Determine the (x, y) coordinate at the center of the cell enclosing the given text.  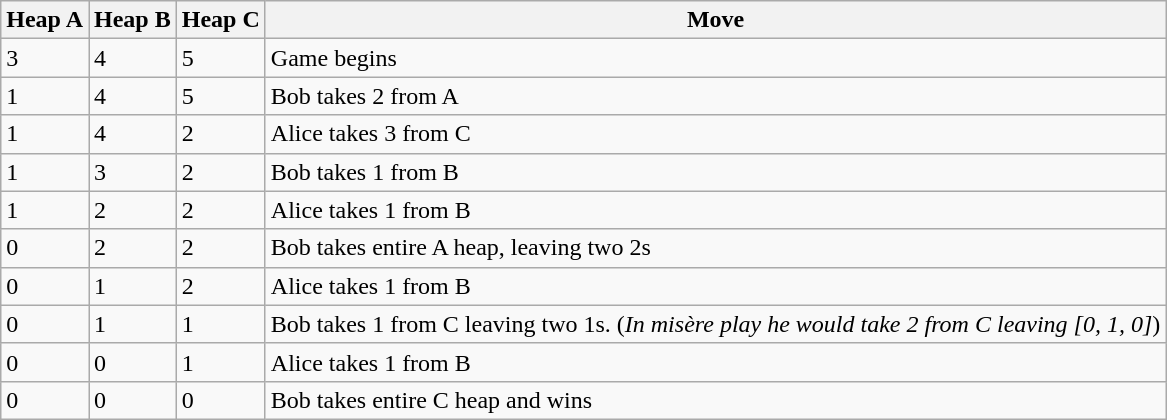
Heap B (132, 20)
Game begins (715, 58)
Move (715, 20)
Bob takes entire A heap, leaving two 2s (715, 248)
Heap C (220, 20)
Bob takes 1 from C leaving two 1s. (In misère play he would take 2 from C leaving [0, 1, 0]) (715, 324)
Heap A (45, 20)
Bob takes entire C heap and wins (715, 400)
Alice takes 3 from C (715, 134)
Bob takes 2 from A (715, 96)
Bob takes 1 from B (715, 172)
